Determine the [x, y] coordinate at the center of the cell enclosing the given text.  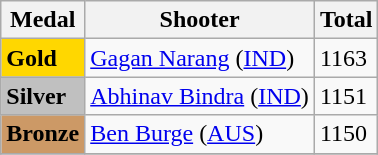
Total [346, 20]
Ben Burge (AUS) [200, 134]
Shooter [200, 20]
Gold [43, 58]
Abhinav Bindra (IND) [200, 96]
1150 [346, 134]
Bronze [43, 134]
Gagan Narang (IND) [200, 58]
1151 [346, 96]
Medal [43, 20]
Silver [43, 96]
1163 [346, 58]
